Locate the cell with the specified text and output its [X, Y] center coordinate. 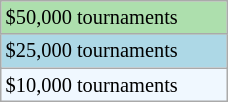
$50,000 tournaments [114, 17]
$25,000 tournaments [114, 51]
$10,000 tournaments [114, 85]
